Pinpoint the cell where the given text exists, returning its (X, Y) midpoint coordinate. 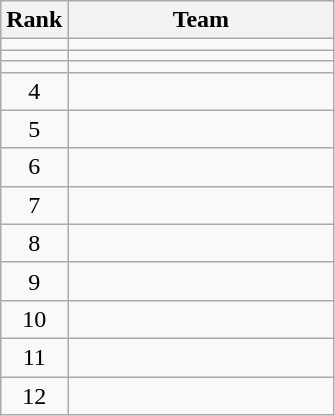
Team (201, 20)
5 (34, 129)
7 (34, 205)
Rank (34, 20)
11 (34, 357)
4 (34, 91)
12 (34, 395)
10 (34, 319)
6 (34, 167)
9 (34, 281)
8 (34, 243)
